Determine the [X, Y] coordinate at the center of the cell enclosing the given text.  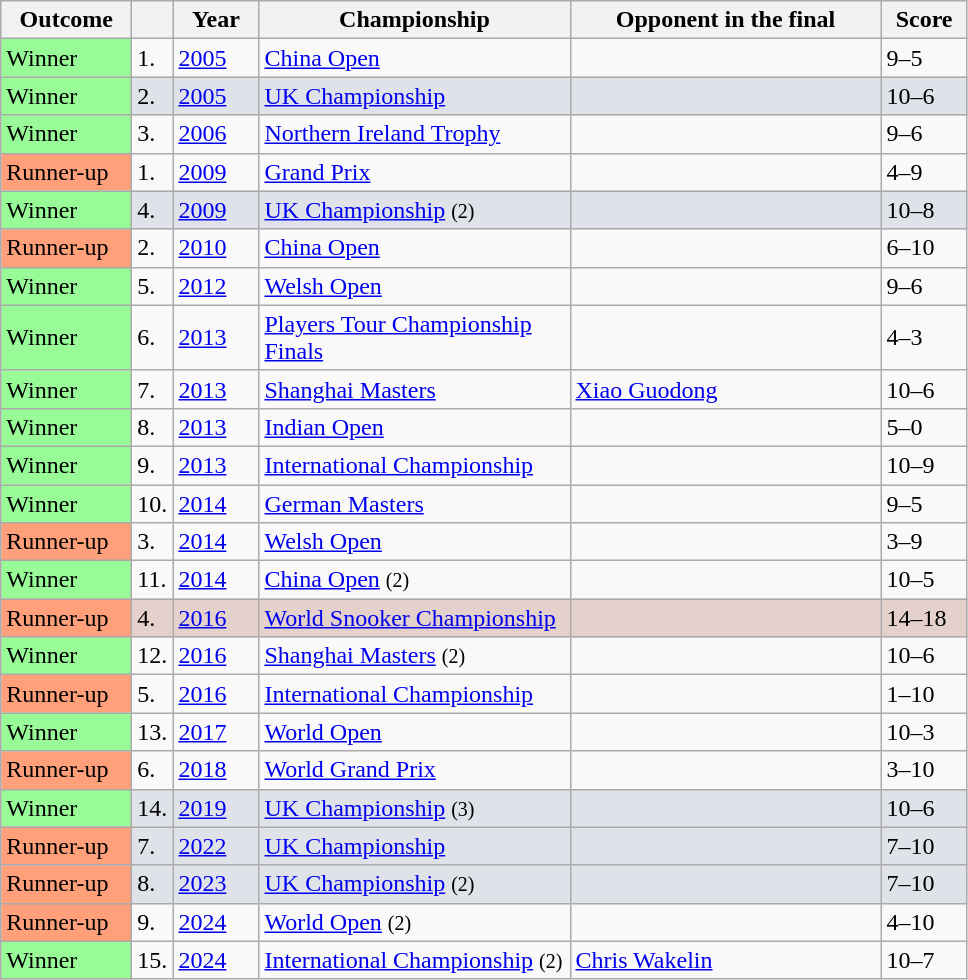
2010 [216, 248]
4–9 [924, 172]
15. [152, 960]
German Masters [414, 503]
12. [152, 656]
2022 [216, 846]
China Open (2) [414, 580]
2018 [216, 770]
6–10 [924, 248]
Outcome [66, 20]
10. [152, 503]
Northern Ireland Trophy [414, 134]
3–9 [924, 542]
11. [152, 580]
International Championship (2) [414, 960]
10–9 [924, 465]
Year [216, 20]
10–8 [924, 210]
13. [152, 732]
UK Championship (3) [414, 808]
14–18 [924, 618]
Shanghai Masters (2) [414, 656]
4–10 [924, 922]
3–10 [924, 770]
Shanghai Masters [414, 389]
Score [924, 20]
Players Tour Championship Finals [414, 338]
World Open (2) [414, 922]
2017 [216, 732]
2012 [216, 286]
2023 [216, 884]
14. [152, 808]
10–7 [924, 960]
Opponent in the final [726, 20]
1–10 [924, 694]
Grand Prix [414, 172]
Xiao Guodong [726, 389]
Championship [414, 20]
World Open [414, 732]
10–3 [924, 732]
5–0 [924, 427]
Indian Open [414, 427]
World Grand Prix [414, 770]
Chris Wakelin [726, 960]
2006 [216, 134]
2019 [216, 808]
World Snooker Championship [414, 618]
4–3 [924, 338]
10–5 [924, 580]
